Return (x, y) of the center of cell containing provided text 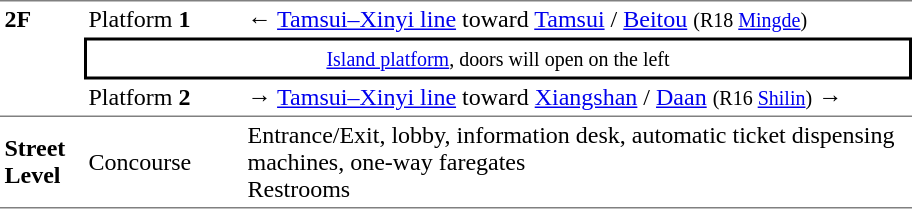
2F (42, 58)
← Tamsui–Xinyi line toward Tamsui / Beitou (R18 Mingde) (578, 19)
Entrance/Exit, lobby, information desk, automatic ticket dispensing machines, one-way faregatesRestrooms (578, 163)
→ Tamsui–Xinyi line toward Xiangshan / Daan (R16 Shilin) → (578, 99)
Platform 1 (164, 19)
Island platform, doors will open on the left (498, 59)
Street Level (42, 163)
Concourse (164, 163)
Platform 2 (164, 99)
